Pinpoint the cell where the given text exists, returning its [X, Y] midpoint coordinate. 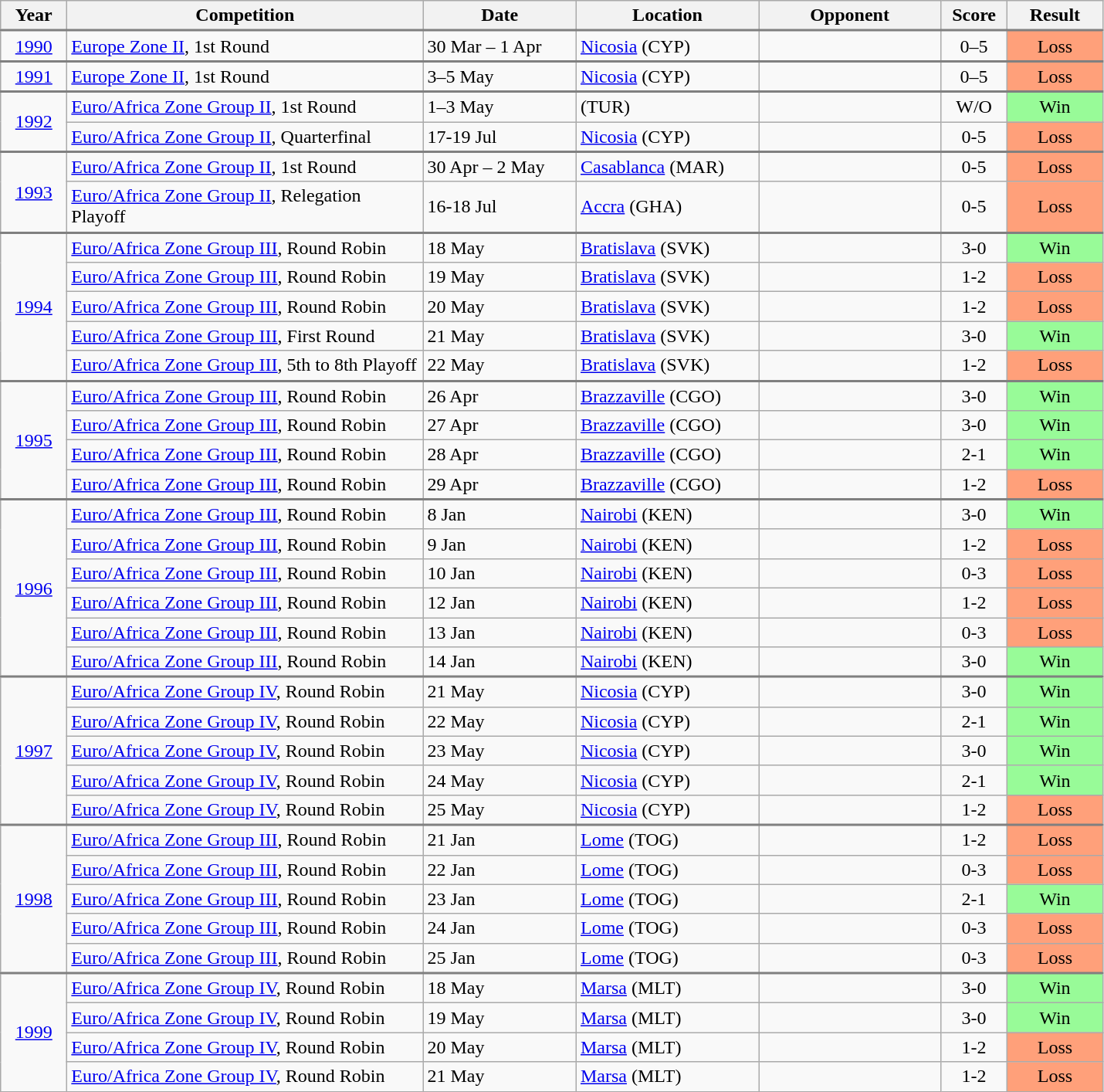
1992 [34, 122]
Casablanca (MAR) [667, 167]
1–3 May [500, 107]
Date [500, 15]
12 Jan [500, 602]
3–5 May [500, 76]
23 May [500, 751]
1991 [34, 76]
26 Apr [500, 395]
1993 [34, 192]
25 May [500, 809]
29 Apr [500, 485]
9 Jan [500, 544]
22 Jan [500, 870]
14 Jan [500, 663]
13 Jan [500, 632]
Euro/Africa Zone Group II, Relegation Playoff [246, 207]
25 Jan [500, 958]
Euro/Africa Zone Group III, 5th to 8th Playoff [246, 366]
Location [667, 15]
30 Apr – 2 May [500, 167]
27 Apr [500, 426]
21 Jan [500, 840]
1994 [34, 307]
17-19 Jul [500, 137]
28 Apr [500, 455]
1996 [34, 588]
Euro/Africa Zone Group III, First Round [246, 336]
24 Jan [500, 928]
1998 [34, 899]
30 Mar – 1 Apr [500, 46]
Year [34, 15]
Euro/Africa Zone Group II, Quarterfinal [246, 137]
Accra (GHA) [667, 207]
Score [974, 15]
1997 [34, 751]
8 Jan [500, 514]
10 Jan [500, 573]
Opponent [849, 15]
16-18 Jul [500, 207]
23 Jan [500, 899]
W/O [974, 107]
Competition [246, 15]
24 May [500, 780]
1995 [34, 440]
(TUR) [667, 107]
1990 [34, 46]
1999 [34, 1032]
Result [1055, 15]
